Determine the (x, y) coordinate at the center of the cell enclosing the given text.  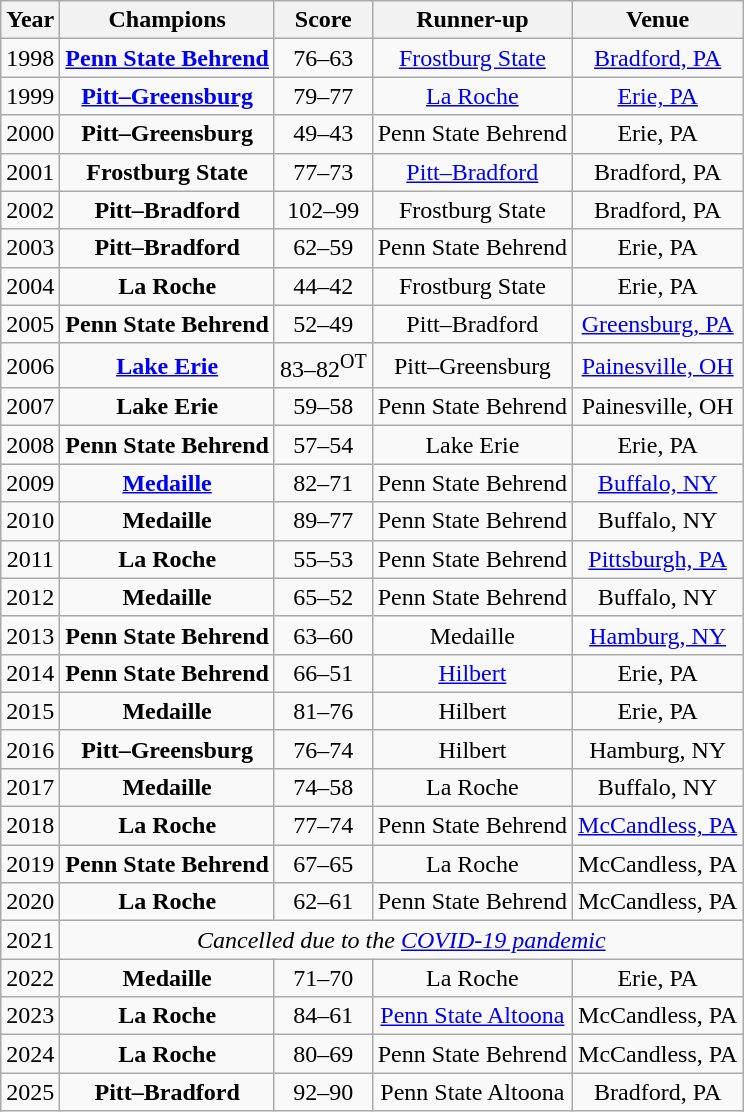
Champions (168, 20)
2004 (30, 286)
Venue (658, 20)
Cancelled due to the COVID-19 pandemic (402, 940)
2013 (30, 635)
2001 (30, 172)
82–71 (323, 483)
2008 (30, 445)
80–69 (323, 1054)
2011 (30, 559)
1998 (30, 58)
2022 (30, 978)
Greensburg, PA (658, 324)
2016 (30, 749)
2017 (30, 787)
2019 (30, 864)
57–54 (323, 445)
2000 (30, 134)
2021 (30, 940)
52–49 (323, 324)
2010 (30, 521)
Score (323, 20)
2024 (30, 1054)
63–60 (323, 635)
92–90 (323, 1092)
77–74 (323, 826)
102–99 (323, 210)
59–58 (323, 407)
83–82OT (323, 366)
2015 (30, 711)
71–70 (323, 978)
44–42 (323, 286)
2006 (30, 366)
2023 (30, 1016)
55–53 (323, 559)
67–65 (323, 864)
2014 (30, 673)
1999 (30, 96)
76–63 (323, 58)
2007 (30, 407)
84–61 (323, 1016)
74–58 (323, 787)
66–51 (323, 673)
81–76 (323, 711)
2002 (30, 210)
76–74 (323, 749)
Year (30, 20)
2003 (30, 248)
2005 (30, 324)
49–43 (323, 134)
62–61 (323, 902)
65–52 (323, 597)
2009 (30, 483)
89–77 (323, 521)
2020 (30, 902)
2018 (30, 826)
79–77 (323, 96)
2012 (30, 597)
Runner-up (472, 20)
62–59 (323, 248)
2025 (30, 1092)
77–73 (323, 172)
Pittsburgh, PA (658, 559)
